Find where the given text appears and provide that cell's center as (x, y) coordinate. 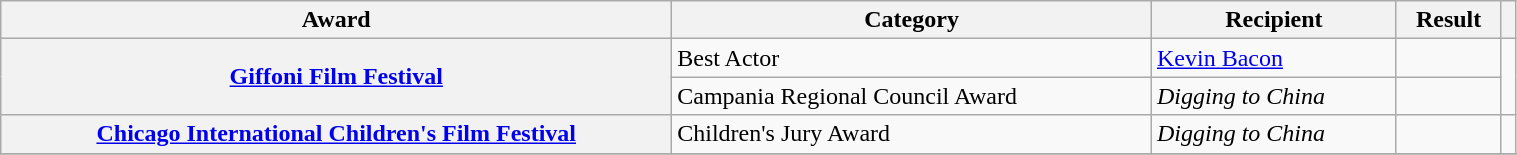
Chicago International Children's Film Festival (336, 134)
Result (1448, 20)
Kevin Bacon (1274, 58)
Recipient (1274, 20)
Award (336, 20)
Best Actor (912, 58)
Category (912, 20)
Children's Jury Award (912, 134)
Campania Regional Council Award (912, 96)
Giffoni Film Festival (336, 77)
